Output the (x, y) coordinate of the center of the cell containing the given text.  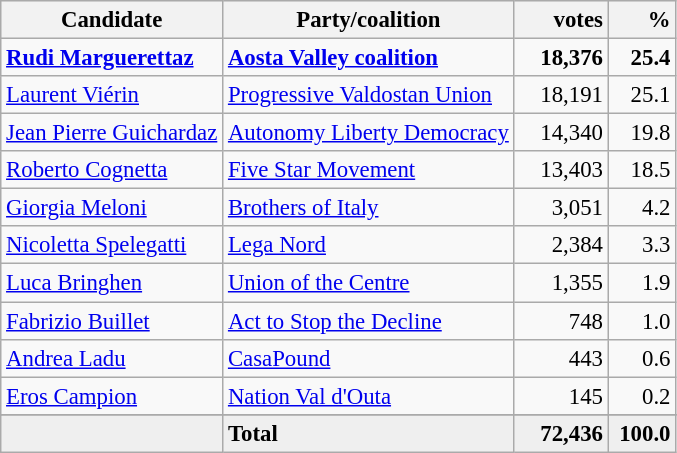
Nicoletta Spelegatti (112, 245)
0.6 (642, 358)
Party/coalition (368, 20)
Rudi Marguerettaz (112, 58)
Autonomy Liberty Democracy (368, 133)
CasaPound (368, 358)
Fabrizio Buillet (112, 321)
Brothers of Italy (368, 208)
14,340 (561, 133)
Act to Stop the Decline (368, 321)
Giorgia Meloni (112, 208)
Andrea Ladu (112, 358)
% (642, 20)
3.3 (642, 245)
0.2 (642, 396)
Roberto Cognetta (112, 170)
1,355 (561, 283)
25.1 (642, 95)
Union of the Centre (368, 283)
1.9 (642, 283)
13,403 (561, 170)
72,436 (561, 433)
Total (368, 433)
19.8 (642, 133)
25.4 (642, 58)
18,191 (561, 95)
4.2 (642, 208)
votes (561, 20)
748 (561, 321)
100.0 (642, 433)
1.0 (642, 321)
Aosta Valley coalition (368, 58)
443 (561, 358)
Lega Nord (368, 245)
18.5 (642, 170)
Jean Pierre Guichardaz (112, 133)
Candidate (112, 20)
Five Star Movement (368, 170)
3,051 (561, 208)
Laurent Viérin (112, 95)
145 (561, 396)
Progressive Valdostan Union (368, 95)
2,384 (561, 245)
Eros Campion (112, 396)
18,376 (561, 58)
Luca Bringhen (112, 283)
Nation Val d'Outa (368, 396)
